Identify which cell holds the provided text, then report its (X, Y) central coordinate. 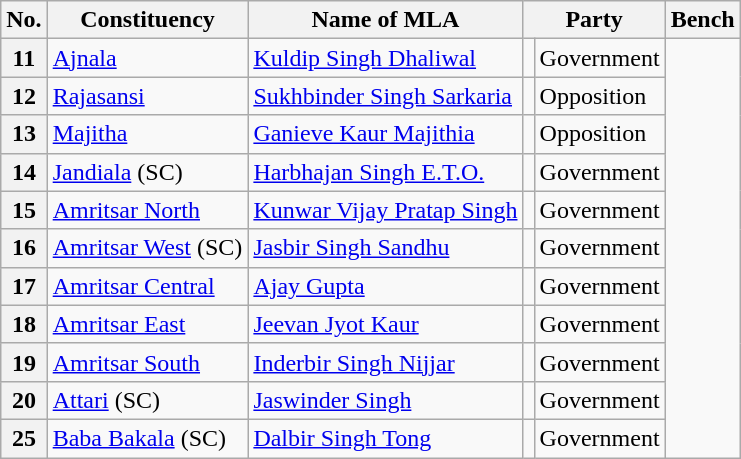
Ajay Gupta (386, 286)
Kunwar Vijay Pratap Singh (386, 210)
Jandiala (SC) (148, 172)
13 (24, 134)
16 (24, 248)
Harbhajan Singh E.T.O. (386, 172)
15 (24, 210)
14 (24, 172)
25 (24, 438)
Jeevan Jyot Kaur (386, 324)
Amritsar Central (148, 286)
Dalbir Singh Tong (386, 438)
Constituency (148, 20)
Attari (SC) (148, 400)
20 (24, 400)
19 (24, 362)
Name of MLA (386, 20)
Jasbir Singh Sandhu (386, 248)
Rajasansi (148, 96)
Amritsar North (148, 210)
Amritsar South (148, 362)
No. (24, 20)
11 (24, 58)
Kuldip Singh Dhaliwal (386, 58)
17 (24, 286)
Amritsar West (SC) (148, 248)
12 (24, 96)
Amritsar East (148, 324)
Inderbir Singh Nijjar (386, 362)
Party (594, 20)
Jaswinder Singh (386, 400)
Bench (702, 20)
Ganieve Kaur Majithia (386, 134)
Ajnala (148, 58)
Baba Bakala (SC) (148, 438)
18 (24, 324)
Sukhbinder Singh Sarkaria (386, 96)
Majitha (148, 134)
